Identify which cell holds the provided text, then report its [x, y] central coordinate. 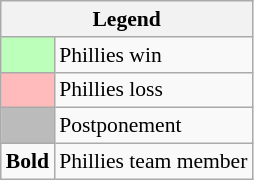
Bold [28, 162]
Phillies win [153, 55]
Legend [127, 19]
Postponement [153, 126]
Phillies loss [153, 90]
Phillies team member [153, 162]
